Determine the [x, y] coordinate at the center of the cell enclosing the given text.  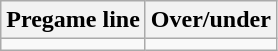
Pregame line [74, 20]
Over/under [210, 20]
